Extract the (x, y) coordinate from the center of the cell holding the provided text.  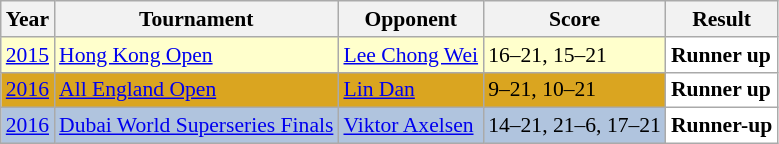
9–21, 10–21 (574, 90)
16–21, 15–21 (574, 55)
14–21, 21–6, 17–21 (574, 126)
Runner-up (722, 126)
Dubai World Superseries Finals (196, 126)
2015 (28, 55)
Hong Kong Open (196, 55)
All England Open (196, 90)
Score (574, 19)
Lee Chong Wei (410, 55)
Viktor Axelsen (410, 126)
Result (722, 19)
Lin Dan (410, 90)
Year (28, 19)
Tournament (196, 19)
Opponent (410, 19)
